Determine the [X, Y] coordinate at the center of the cell enclosing the given text.  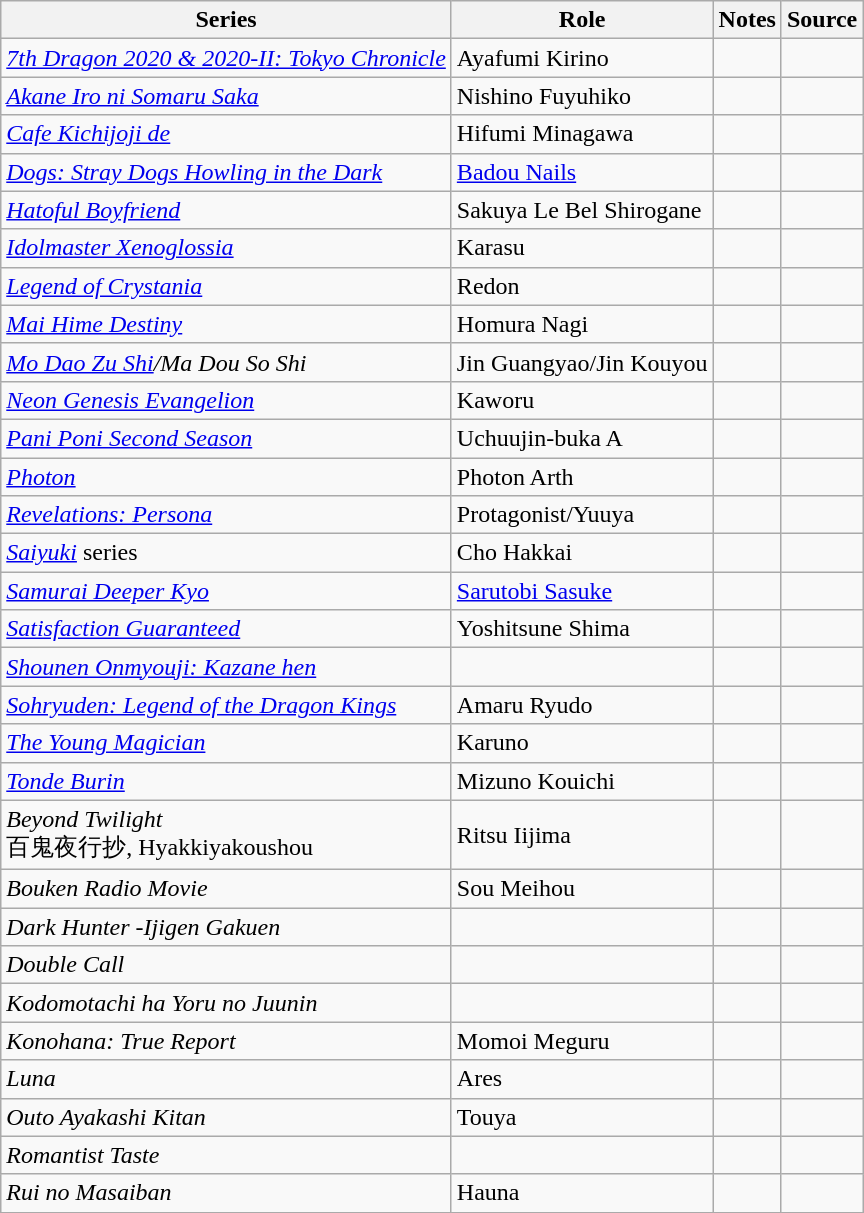
Dogs: Stray Dogs Howling in the Dark [226, 172]
Protagonist/Yuuya [582, 515]
Nishino Fuyuhiko [582, 96]
Bouken Radio Movie [226, 889]
Satisfaction Guaranteed [226, 629]
Dark Hunter -Ijigen Gakuen [226, 927]
Mai Hime Destiny [226, 324]
Pani Poni Second Season [226, 438]
Outo Ayakashi Kitan [226, 1117]
Legend of Crystania [226, 286]
Cafe Kichijoji de [226, 134]
Romantist Taste [226, 1155]
Notes [747, 20]
Karasu [582, 248]
Yoshitsune Shima [582, 629]
Neon Genesis Evangelion [226, 400]
Kaworu [582, 400]
Photon Arth [582, 477]
The Young Magician [226, 743]
Sou Meihou [582, 889]
Redon [582, 286]
Photon [226, 477]
Uchuujin-buka A [582, 438]
Hauna [582, 1193]
Idolmaster Xenoglossia [226, 248]
Shounen Onmyouji: Kazane hen [226, 667]
Ares [582, 1079]
Mo Dao Zu Shi/Ma Dou So Shi [226, 362]
Mizuno Kouichi [582, 781]
Rui no Masaiban [226, 1193]
Ritsu Iijima [582, 835]
Kodomotachi ha Yoru no Juunin [226, 1003]
Sarutobi Sasuke [582, 591]
Homura Nagi [582, 324]
Konohana: True Report [226, 1041]
Saiyuki series [226, 553]
Revelations: Persona [226, 515]
Touya [582, 1117]
Samurai Deeper Kyo [226, 591]
Source [822, 20]
Amaru Ryudo [582, 705]
Akane Iro ni Somaru Saka [226, 96]
Jin Guangyao/Jin Kouyou [582, 362]
Hatoful Boyfriend [226, 210]
Role [582, 20]
Sakuya Le Bel Shirogane [582, 210]
Badou Nails [582, 172]
Momoi Meguru [582, 1041]
Series [226, 20]
Karuno [582, 743]
Ayafumi Kirino [582, 58]
Double Call [226, 965]
Tonde Burin [226, 781]
7th Dragon 2020 & 2020-II: Tokyo Chronicle [226, 58]
Hifumi Minagawa [582, 134]
Sohryuden: Legend of the Dragon Kings [226, 705]
Beyond Twilight百鬼夜行抄, Hyakkiyakoushou [226, 835]
Cho Hakkai [582, 553]
Luna [226, 1079]
